Capture the cell that displays the provided text and extract its [x, y] central coordinate. 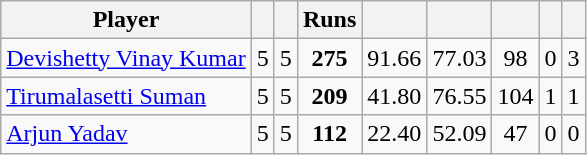
112 [329, 134]
Tirumalasetti Suman [126, 96]
209 [329, 96]
Player [126, 20]
41.80 [394, 96]
76.55 [460, 96]
91.66 [394, 58]
77.03 [460, 58]
98 [516, 58]
104 [516, 96]
Runs [329, 20]
Arjun Yadav [126, 134]
22.40 [394, 134]
3 [574, 58]
52.09 [460, 134]
47 [516, 134]
Devishetty Vinay Kumar [126, 58]
275 [329, 58]
